Detect which cell encompasses the target text, then output its [x, y] center coordinate. 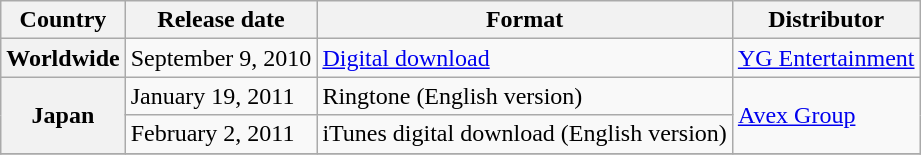
Worldwide [63, 58]
Release date [221, 20]
Digital download [525, 58]
Distributor [826, 20]
Country [63, 20]
February 2, 2011 [221, 134]
January 19, 2011 [221, 96]
Japan [63, 115]
September 9, 2010 [221, 58]
YG Entertainment [826, 58]
iTunes digital download (English version) [525, 134]
Format [525, 20]
Avex Group [826, 115]
Ringtone (English version) [525, 96]
